Output the [x, y] coordinate of the center of the cell containing the given text.  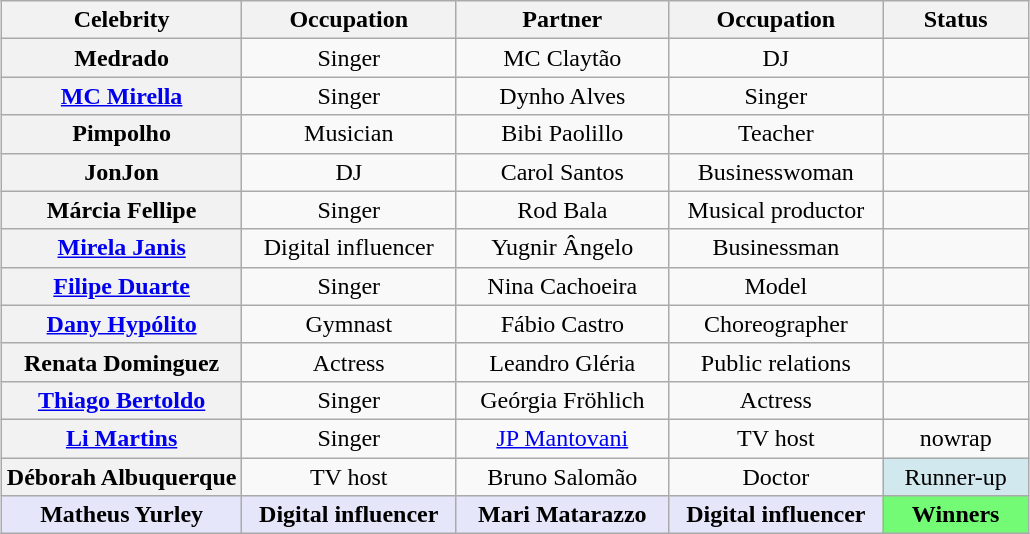
Musician [349, 134]
Li Martins [122, 438]
Winners [956, 515]
Nina Cachoeira [563, 286]
nowrap [956, 438]
Mari Matarazzo [563, 515]
Public relations [776, 362]
Mirela Janis [122, 248]
Fábio Castro [563, 324]
Businesswoman [776, 172]
Medrado [122, 58]
Choreographer [776, 324]
Businessman [776, 248]
Partner [563, 20]
MC Claytão [563, 58]
Márcia Fellipe [122, 210]
Runner-up [956, 477]
Status [956, 20]
Musical productor [776, 210]
MC Mirella [122, 96]
JP Mantovani [563, 438]
Doctor [776, 477]
Geórgia Fröhlich [563, 400]
Leandro Gléria [563, 362]
Carol Santos [563, 172]
Pimpolho [122, 134]
Renata Dominguez [122, 362]
Model [776, 286]
Filipe Duarte [122, 286]
Bibi Paolillo [563, 134]
Déborah Albuquerque [122, 477]
JonJon [122, 172]
Teacher [776, 134]
Dynho Alves [563, 96]
Matheus Yurley [122, 515]
Bruno Salomão [563, 477]
Gymnast [349, 324]
Yugnir Ângelo [563, 248]
Celebrity [122, 20]
Dany Hypólito [122, 324]
Rod Bala [563, 210]
Thiago Bertoldo [122, 400]
